Provide the [X, Y] coordinate of the cell's center where the given text is located.  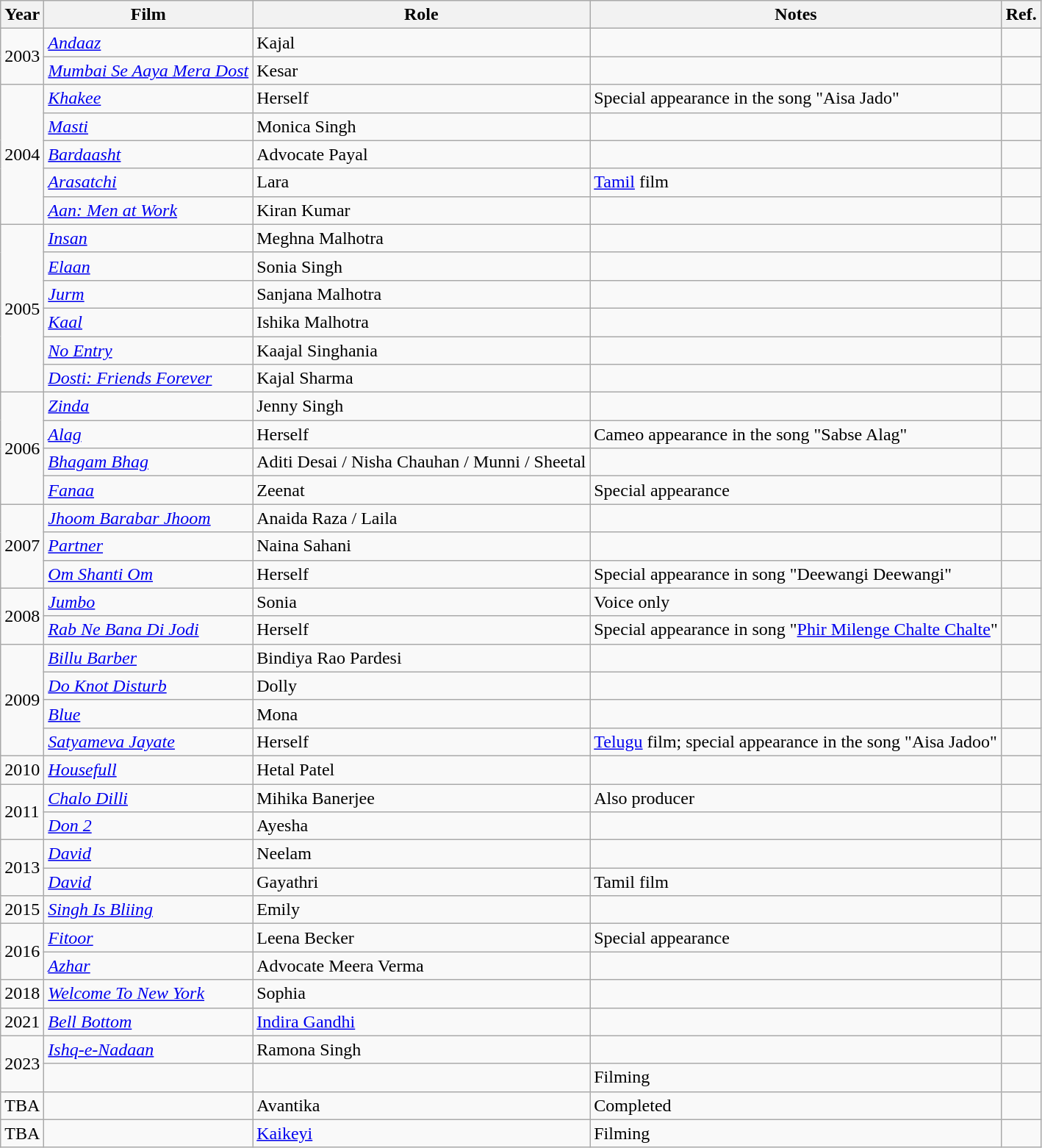
2021 [22, 1022]
Mumbai Se Aaya Mera Dost [148, 71]
Mona [422, 714]
Bindiya Rao Pardesi [422, 658]
Kajal Sharma [422, 379]
Om Shanti Om [148, 574]
Dolly [422, 686]
No Entry [148, 351]
Masti [148, 126]
2007 [22, 546]
Notes [797, 15]
Chalo Dilli [148, 797]
Jumbo [148, 602]
Sonia Singh [422, 266]
Ramona Singh [422, 1050]
Jhoom Barabar Jhoom [148, 518]
2013 [22, 868]
Film [148, 15]
Kiran Kumar [422, 210]
Fanaa [148, 490]
Blue [148, 714]
Hetal Patel [422, 769]
Ishq-e-Nadaan [148, 1050]
Role [422, 15]
Special appearance in the song "Aisa Jado" [797, 98]
2018 [22, 994]
Kaal [148, 322]
Kesar [422, 71]
Voice only [797, 602]
Lara [422, 182]
Bardaasht [148, 154]
Ref. [1021, 15]
Fitoor [148, 938]
Andaaz [148, 43]
2011 [22, 811]
Sophia [422, 994]
Special appearance in song "Phir Milenge Chalte Chalte" [797, 630]
2016 [22, 952]
Kajal [422, 43]
2006 [22, 448]
Do Knot Disturb [148, 686]
Indira Gandhi [422, 1022]
Gayathri [422, 882]
Cameo appearance in the song "Sabse Alag" [797, 434]
Arasatchi [148, 182]
Telugu film; special appearance in the song "Aisa Jadoo" [797, 742]
2003 [22, 57]
Meghna Malhotra [422, 238]
Welcome To New York [148, 994]
Partner [148, 546]
Elaan [148, 266]
Completed [797, 1105]
Monica Singh [422, 126]
Bhagam Bhag [148, 462]
2009 [22, 700]
Aan: Men at Work [148, 210]
Singh Is Bliing [148, 910]
Don 2 [148, 826]
Kaikeyi [422, 1133]
Advocate Meera Verma [422, 966]
Dosti: Friends Forever [148, 379]
Rab Ne Bana Di Jodi [148, 630]
Jurm [148, 294]
2004 [22, 154]
Zeenat [422, 490]
Azhar [148, 966]
Sanjana Malhotra [422, 294]
2005 [22, 308]
Sonia [422, 602]
Naina Sahani [422, 546]
Billu Barber [148, 658]
Zinda [148, 406]
Bell Bottom [148, 1022]
Alag [148, 434]
2023 [22, 1063]
Kaajal Singhania [422, 351]
Special appearance in song "Deewangi Deewangi" [797, 574]
Also producer [797, 797]
Advocate Payal [422, 154]
Aditi Desai / Nisha Chauhan / Munni / Sheetal [422, 462]
Avantika [422, 1105]
Anaida Raza / Laila [422, 518]
2008 [22, 616]
Neelam [422, 854]
Leena Becker [422, 938]
Ayesha [422, 826]
Khakee [148, 98]
Housefull [148, 769]
Jenny Singh [422, 406]
Emily [422, 910]
Insan [148, 238]
2010 [22, 769]
2015 [22, 910]
Year [22, 15]
Mihika Banerjee [422, 797]
Satyameva Jayate [148, 742]
Ishika Malhotra [422, 322]
